Pinpoint the cell where the given text exists, returning its [x, y] midpoint coordinate. 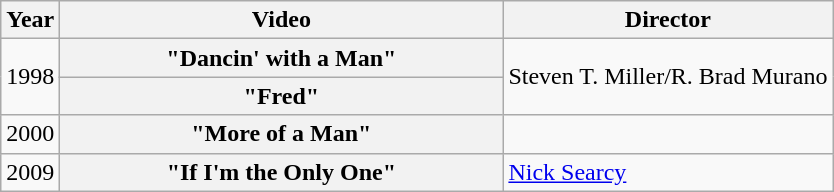
"Dancin' with a Man" [282, 58]
"Fred" [282, 96]
"More of a Man" [282, 134]
Video [282, 20]
2009 [30, 172]
Year [30, 20]
1998 [30, 77]
"If I'm the Only One" [282, 172]
2000 [30, 134]
Director [668, 20]
Nick Searcy [668, 172]
Steven T. Miller/R. Brad Murano [668, 77]
